Identify which cell holds the provided text, then report its (x, y) central coordinate. 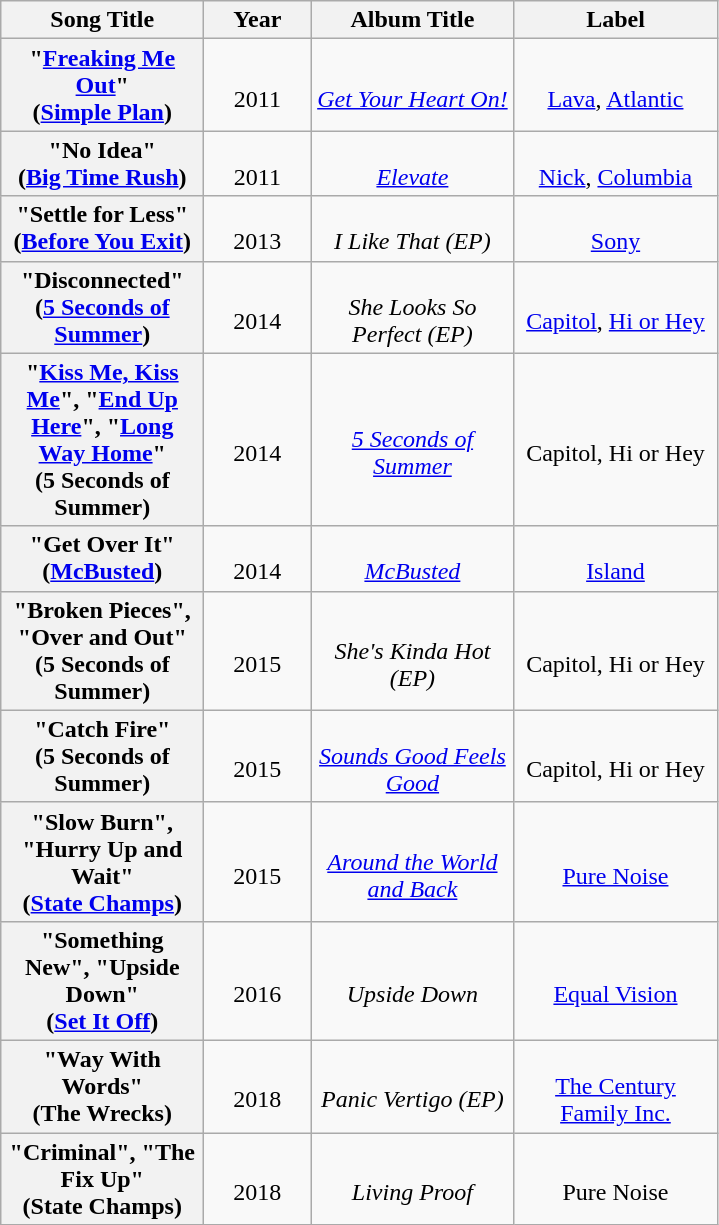
"Way With Words"(The Wrecks) (102, 1086)
Elevate (412, 164)
Living Proof (412, 1178)
Lava, Atlantic (616, 85)
The Century Family Inc. (616, 1086)
Around the World and Back (412, 862)
Upside Down (412, 980)
"Something New", "Upside Down"(Set It Off) (102, 980)
I Like That (EP) (412, 228)
Year (258, 20)
Album Title (412, 20)
5 Seconds of Summer (412, 440)
Equal Vision (616, 980)
"Broken Pieces", "Over and Out"(5 Seconds of Summer) (102, 650)
She's Kinda Hot (EP) (412, 650)
McBusted (412, 558)
Label (616, 20)
2016 (258, 980)
"Slow Burn", "Hurry Up and Wait"(State Champs) (102, 862)
"Criminal", "The Fix Up"(State Champs) (102, 1178)
"Catch Fire"(5 Seconds of Summer) (102, 756)
"No Idea"(Big Time Rush) (102, 164)
"Freaking Me Out"(Simple Plan) (102, 85)
"Kiss Me, Kiss Me", "End Up Here", "Long Way Home"(5 Seconds of Summer) (102, 440)
Panic Vertigo (EP) (412, 1086)
Nick, Columbia (616, 164)
"Get Over It"(McBusted) (102, 558)
2013 (258, 228)
Sony (616, 228)
She Looks So Perfect (EP) (412, 307)
Sounds Good Feels Good (412, 756)
"Disconnected"(5 Seconds of Summer) (102, 307)
"Settle for Less"(Before You Exit) (102, 228)
Island (616, 558)
Song Title (102, 20)
Get Your Heart On! (412, 85)
